Scan for the cell matching the given text and deliver its (x, y) coordinate at center. 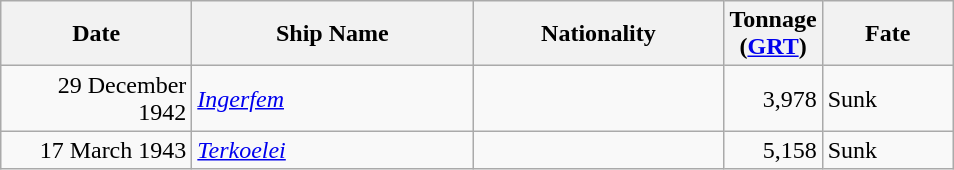
5,158 (773, 150)
17 March 1943 (96, 150)
Nationality (598, 34)
Fate (888, 34)
Date (96, 34)
29 December 1942 (96, 98)
Ingerfem (332, 98)
3,978 (773, 98)
Terkoelei (332, 150)
Ship Name (332, 34)
Tonnage(GRT) (773, 34)
